From the cell containing the given text, extract its center point as (X, Y) coordinate. 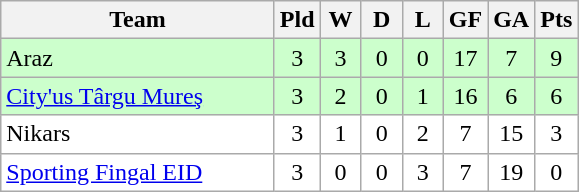
GA (512, 20)
19 (512, 172)
Sporting Fingal EID (138, 172)
Nikars (138, 134)
L (422, 20)
W (340, 20)
9 (556, 58)
D (382, 20)
Araz (138, 58)
Team (138, 20)
Pld (297, 20)
Pts (556, 20)
GF (465, 20)
17 (465, 58)
16 (465, 96)
15 (512, 134)
City'us Târgu Mureş (138, 96)
